Pinpoint the cell where the given text exists, returning its (X, Y) midpoint coordinate. 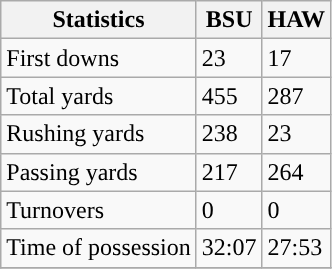
27:53 (296, 248)
HAW (296, 20)
32:07 (229, 248)
287 (296, 96)
Statistics (99, 20)
Turnovers (99, 210)
455 (229, 96)
Time of possession (99, 248)
First downs (99, 58)
264 (296, 172)
BSU (229, 20)
238 (229, 134)
Rushing yards (99, 134)
17 (296, 58)
Passing yards (99, 172)
217 (229, 172)
Total yards (99, 96)
